Provide the [X, Y] coordinate of the cell's center where the given text is located.  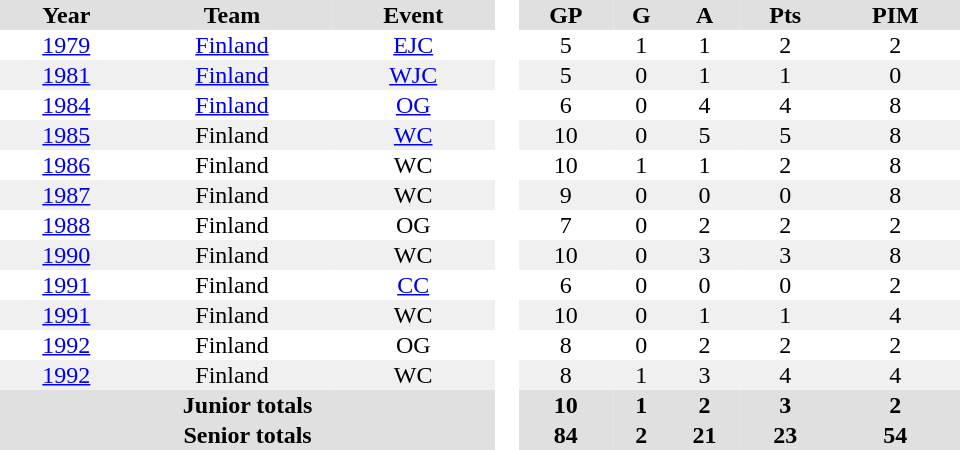
A [704, 15]
54 [896, 435]
G [641, 15]
Junior totals [248, 405]
1987 [66, 195]
1979 [66, 45]
WJC [413, 75]
Team [232, 15]
9 [566, 195]
1988 [66, 225]
GP [566, 15]
EJC [413, 45]
1986 [66, 165]
1981 [66, 75]
Event [413, 15]
CC [413, 285]
Year [66, 15]
1990 [66, 255]
Pts [786, 15]
Senior totals [248, 435]
23 [786, 435]
7 [566, 225]
21 [704, 435]
PIM [896, 15]
1984 [66, 105]
1985 [66, 135]
84 [566, 435]
